Return the (x, y) coordinate for the center point of the cell that contains the specified text.  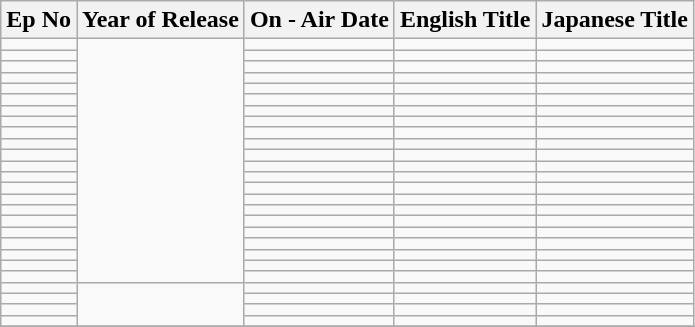
English Title (465, 20)
Japanese Title (615, 20)
On - Air Date (319, 20)
Year of Release (160, 20)
Ep No (39, 20)
